Scan for the cell matching the given text and deliver its (X, Y) coordinate at center. 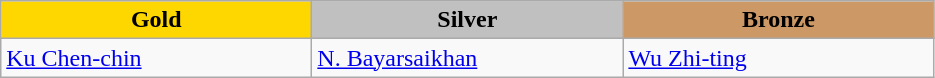
Ku Chen-chin (156, 58)
Gold (156, 20)
Silver (468, 20)
Bronze (778, 20)
Wu Zhi-ting (778, 58)
N. Bayarsaikhan (468, 58)
